Return [x, y] of the center of cell containing provided text 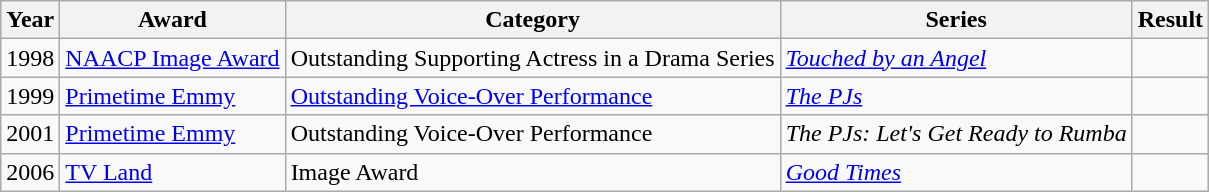
2001 [30, 134]
2006 [30, 172]
Outstanding Supporting Actress in a Drama Series [532, 58]
TV Land [172, 172]
Good Times [956, 172]
1999 [30, 96]
NAACP Image Award [172, 58]
Award [172, 20]
Result [1170, 20]
Series [956, 20]
Year [30, 20]
1998 [30, 58]
The PJs: Let's Get Ready to Rumba [956, 134]
Image Award [532, 172]
The PJs [956, 96]
Touched by an Angel [956, 58]
Category [532, 20]
